Detect which cell encompasses the target text, then output its (x, y) center coordinate. 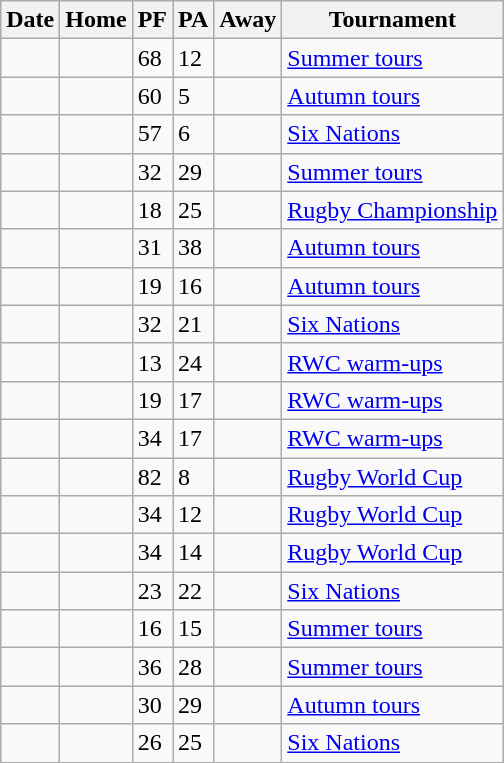
26 (152, 743)
57 (152, 134)
Tournament (392, 20)
82 (152, 477)
38 (194, 248)
60 (152, 96)
68 (152, 58)
Away (248, 20)
31 (152, 248)
14 (194, 553)
30 (152, 705)
23 (152, 591)
PA (194, 20)
PF (152, 20)
18 (152, 210)
6 (194, 134)
5 (194, 96)
15 (194, 629)
22 (194, 591)
Date (30, 20)
24 (194, 362)
13 (152, 362)
Home (96, 20)
21 (194, 324)
8 (194, 477)
36 (152, 667)
28 (194, 667)
Rugby Championship (392, 210)
